Locate the cell with the specified text and output its (x, y) center coordinate. 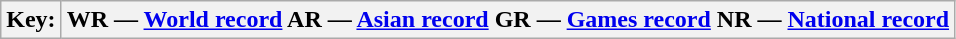
WR — World record AR — Asian record GR — Games record NR — National record (508, 20)
Key: (31, 20)
